Search for the cell housing the specified text and yield its [x, y] center coordinate. 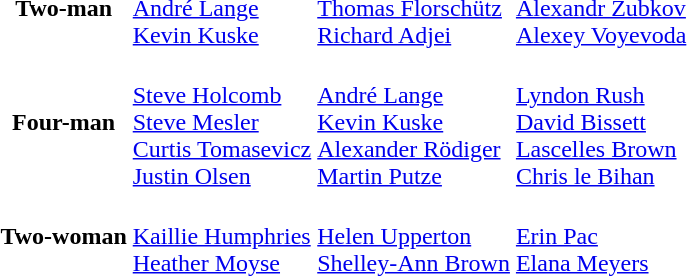
Steve Holcomb Steve MeslerCurtis TomaseviczJustin Olsen [222, 122]
Lyndon Rush David BissettLascelles BrownChris le Bihan [600, 122]
André Lange Kevin KuskeAlexander RödigerMartin Putze [414, 122]
